Extract the (X, Y) coordinate from the center of the cell holding the provided text.  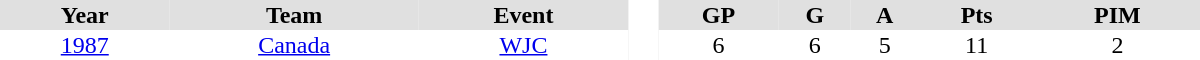
Event (524, 15)
Pts (976, 15)
A (885, 15)
1987 (85, 45)
G (815, 15)
5 (885, 45)
Team (294, 15)
PIM (1118, 15)
Canada (294, 45)
2 (1118, 45)
WJC (524, 45)
Year (85, 15)
GP (718, 15)
11 (976, 45)
